Pinpoint the cell where the given text exists, returning its [x, y] midpoint coordinate. 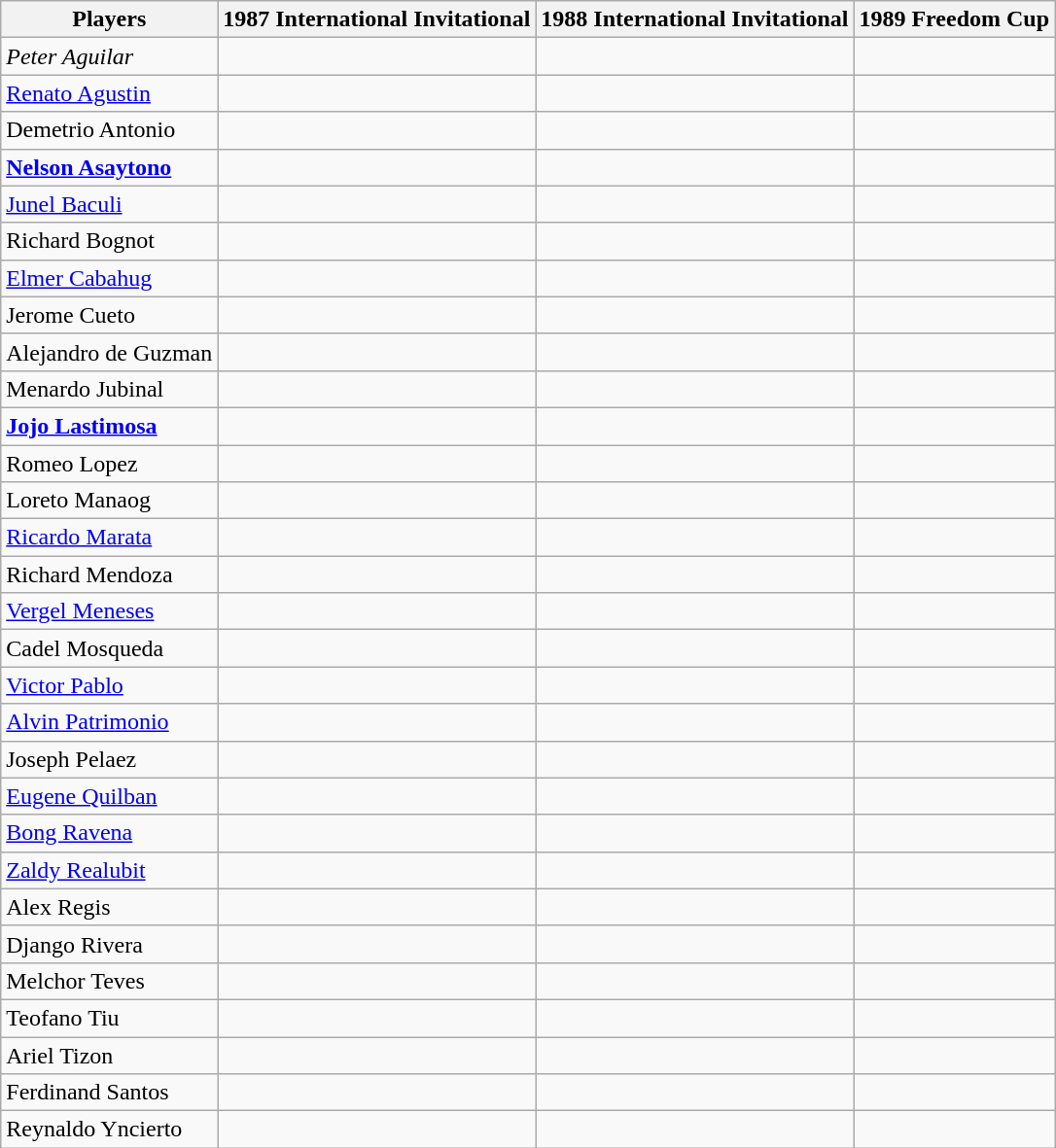
1988 International Invitational [694, 19]
Richard Bognot [109, 241]
Eugene Quilban [109, 796]
Renato Agustin [109, 93]
Demetrio Antonio [109, 130]
Ariel Tizon [109, 1055]
Melchor Teves [109, 981]
Junel Baculi [109, 204]
Bong Ravena [109, 833]
Menardo Jubinal [109, 389]
Loreto Manaog [109, 501]
Elmer Cabahug [109, 278]
Peter Aguilar [109, 56]
Jerome Cueto [109, 315]
Alvin Patrimonio [109, 722]
Richard Mendoza [109, 574]
Vergel Meneses [109, 611]
Zaldy Realubit [109, 870]
Romeo Lopez [109, 464]
1987 International Invitational [377, 19]
Reynaldo Yncierto [109, 1130]
Ricardo Marata [109, 538]
Joseph Pelaez [109, 759]
Teofano Tiu [109, 1018]
1989 Freedom Cup [955, 19]
Django Rivera [109, 944]
Ferdinand Santos [109, 1093]
Jojo Lastimosa [109, 426]
Players [109, 19]
Cadel Mosqueda [109, 648]
Alejandro de Guzman [109, 352]
Nelson Asaytono [109, 167]
Alex Regis [109, 907]
Victor Pablo [109, 685]
